Return [x, y] of the center of cell containing provided text 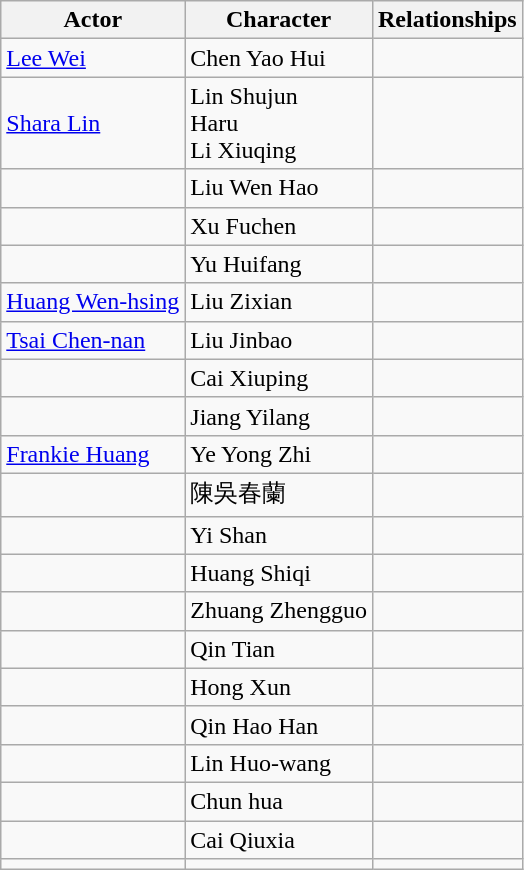
Xu Fuchen [279, 226]
Liu Wen Hao [279, 188]
Cai Xiuping [279, 378]
Liu Zixian [279, 302]
陳吳春蘭 [279, 494]
Frankie Huang [93, 454]
Shara Lin [93, 123]
Qin Tian [279, 649]
Huang Shiqi [279, 573]
Character [279, 20]
Zhuang Zhengguo [279, 611]
Huang Wen-hsing [93, 302]
Hong Xun [279, 687]
Liu Jinbao [279, 340]
Cai Qiuxia [279, 839]
Actor [93, 20]
Lin Huo-wang [279, 763]
Chun hua [279, 801]
Jiang Yilang [279, 416]
Qin Hao Han [279, 725]
Lin Shujun Haru Li Xiuqing [279, 123]
Yu Huifang [279, 264]
Chen Yao Hui [279, 58]
Lee Wei [93, 58]
Relationships [447, 20]
Ye Yong Zhi [279, 454]
Yi Shan [279, 535]
Tsai Chen-nan [93, 340]
